Search for the cell housing the specified text and yield its (X, Y) center coordinate. 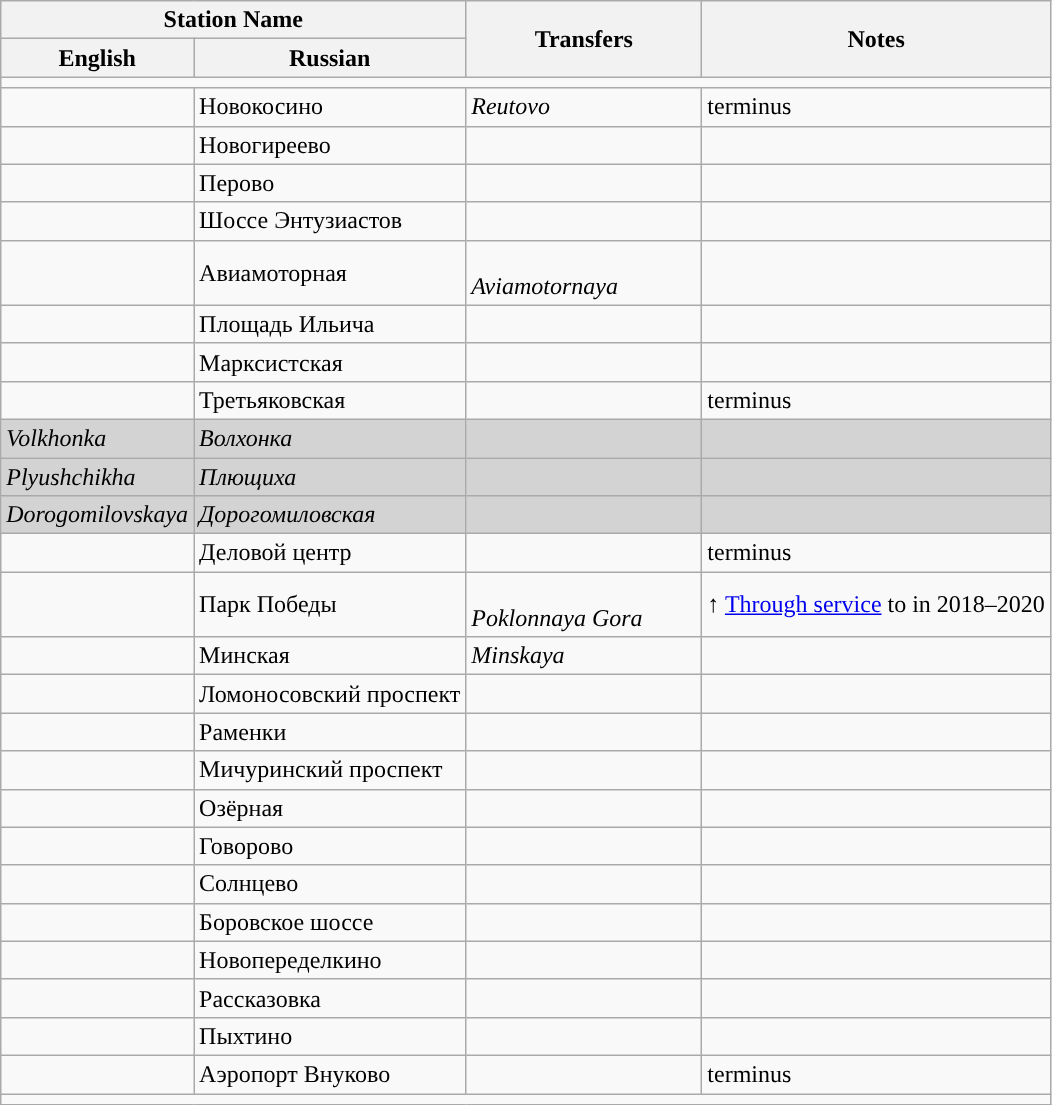
Dorogomilovskaya (98, 515)
Minskaya (584, 656)
Reutovo (584, 107)
Рассказовка (330, 998)
Russian (330, 58)
Волхонка (330, 438)
Новопеределкино (330, 960)
Poklonnaya Gora (584, 604)
Озёрная (330, 808)
Раменки (330, 732)
Авиамоторная (330, 272)
Transfers (584, 39)
Солнцево (330, 884)
Volkhonka (98, 438)
Шоссе Энтузиастов (330, 221)
Третьяковская (330, 400)
Боровское шоссе (330, 922)
Plyushchikha (98, 477)
Марксистская (330, 362)
Пыхтино (330, 1036)
Минская (330, 656)
Дорогомиловская (330, 515)
Aviamotornaya (584, 272)
↑ Through service to in 2018–2020 (876, 604)
Деловой центр (330, 553)
Мичуринский проспект (330, 770)
Парк Победы (330, 604)
Новокосино (330, 107)
Ломоносовский проспект (330, 694)
English (98, 58)
Площадь Ильича (330, 324)
Новогиреево (330, 145)
Station Name (234, 20)
Перово (330, 183)
Аэропорт Внуково (330, 1074)
Говорово (330, 846)
Плющиха (330, 477)
Notes (876, 39)
